Return (X, Y) of the center of cell containing provided text 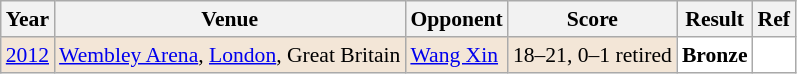
Bronze (715, 55)
2012 (28, 55)
Result (715, 19)
Ref (774, 19)
Score (592, 19)
18–21, 0–1 retired (592, 55)
Wang Xin (456, 55)
Opponent (456, 19)
Wembley Arena, London, Great Britain (230, 55)
Year (28, 19)
Venue (230, 19)
